From the cell containing the given text, extract its center point as [X, Y] coordinate. 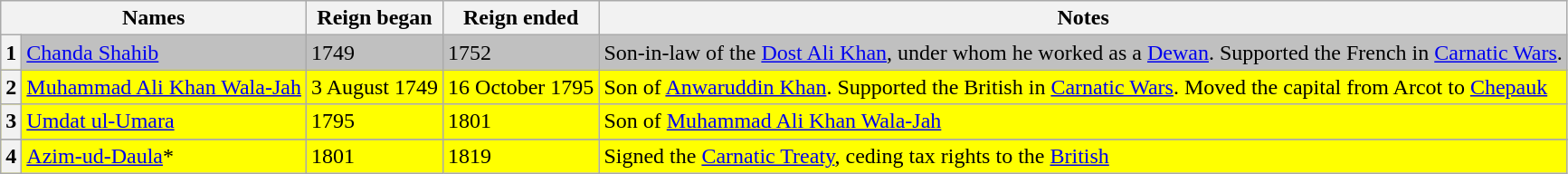
16 October 1795 [521, 87]
Reign began [375, 18]
Son-in-law of the Dost Ali Khan, under whom he worked as a Dewan. Supported the French in Carnatic Wars. [1084, 53]
Son of Muhammad Ali Khan Wala-Jah [1084, 121]
Son of Anwaruddin Khan. Supported the British in Carnatic Wars. Moved the capital from Arcot to Chepauk [1084, 87]
1795 [375, 121]
Signed the Carnatic Treaty, ceding tax rights to the British [1084, 156]
1 [11, 53]
Chanda Shahib [165, 53]
1749 [375, 53]
Names [154, 18]
4 [11, 156]
Reign ended [521, 18]
Notes [1084, 18]
Azim-ud-Daula* [165, 156]
2 [11, 87]
3 August 1749 [375, 87]
1819 [521, 156]
1752 [521, 53]
Umdat ul-Umara [165, 121]
Muhammad Ali Khan Wala-Jah [165, 87]
3 [11, 121]
